Extract the [X, Y] coordinate from the center of the cell holding the provided text.  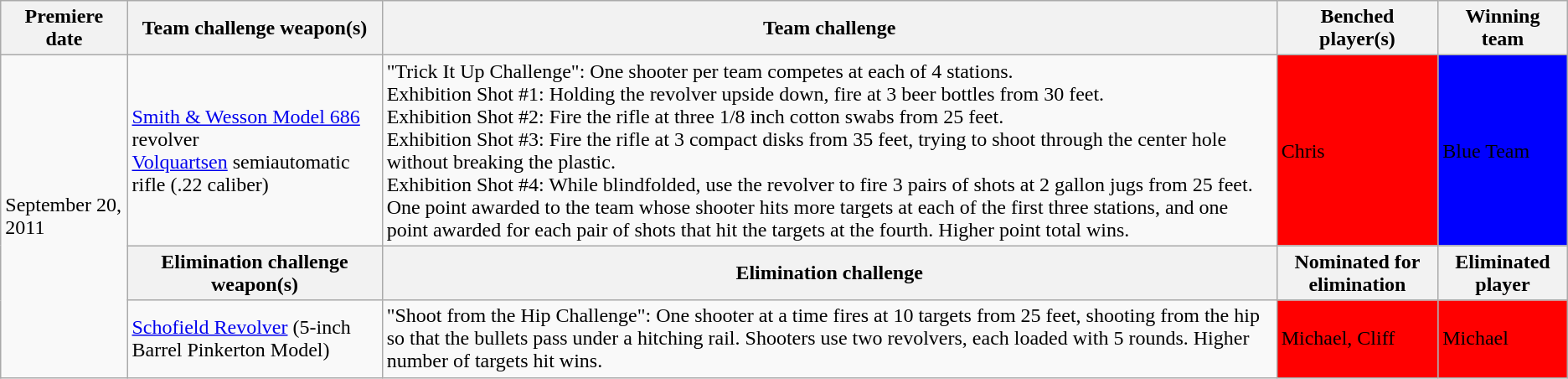
Blue Team [1503, 151]
Elimination challenge [829, 273]
Team challenge [829, 29]
Nominated for elimination [1357, 273]
Chris [1357, 151]
Winning team [1503, 29]
Eliminated player [1503, 273]
Smith & Wesson Model 686 revolverVolquartsen semiautomatic rifle (.22 caliber) [255, 151]
Premiere date [64, 29]
Schofield Revolver (5-inch Barrel Pinkerton Model) [255, 339]
Michael, Cliff [1357, 339]
Elimination challenge weapon(s) [255, 273]
Team challenge weapon(s) [255, 29]
Michael [1503, 339]
September 20, 2011 [64, 216]
Benched player(s) [1357, 29]
